Capture the cell that displays the provided text and extract its [x, y] central coordinate. 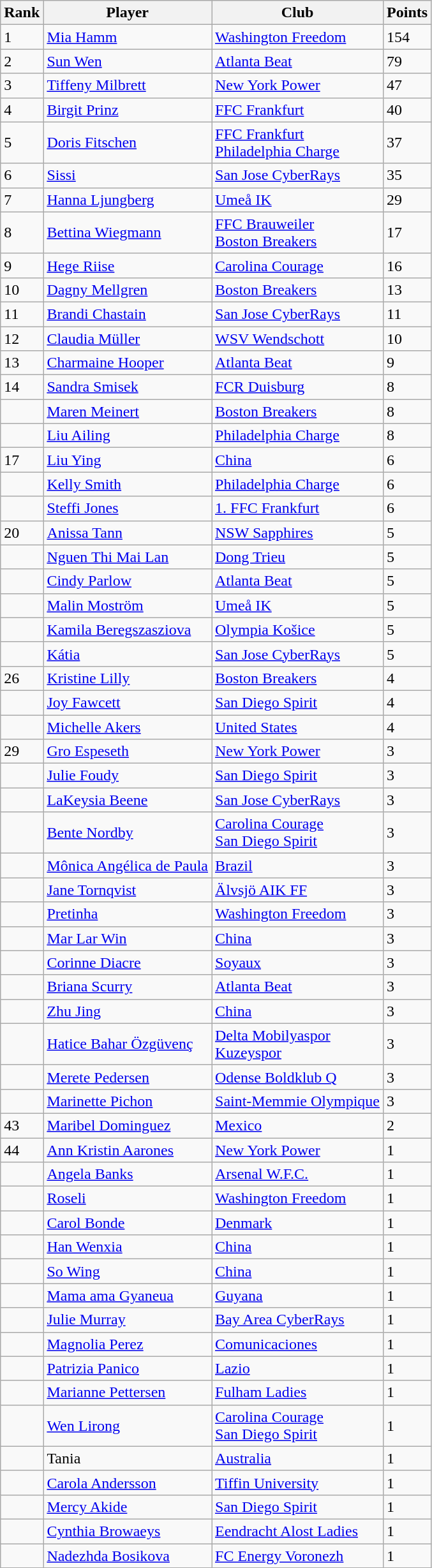
14 [22, 387]
Liu Ailing [128, 436]
Fulham Ladies [297, 1393]
Zhu Jing [128, 1011]
Mercy Akide [128, 1507]
Michelle Akers [128, 727]
Steffi Jones [128, 508]
Sun Wen [128, 61]
Nguen Thi Mai Lan [128, 557]
Älvsjö AIK FF [297, 890]
Soyaux [297, 963]
Club [297, 13]
7 [22, 200]
Charmaine Hooper [128, 363]
Australia [297, 1458]
Rank [22, 13]
Tiffeny Milbrett [128, 85]
Anissa Tann [128, 533]
So Wing [128, 1271]
Mônica Angélica de Paula [128, 866]
Corinne Diacre [128, 963]
Carol Bonde [128, 1223]
Angela Banks [128, 1174]
40 [407, 110]
Briana Scurry [128, 987]
Kristine Lilly [128, 678]
Points [407, 13]
44 [22, 1150]
Ann Kristin Aarones [128, 1150]
Roseli [128, 1199]
26 [22, 678]
Wen Lirong [128, 1425]
Denmark [297, 1223]
Lazio [297, 1368]
Delta Mobilyaspor Kuzeyspor [297, 1044]
12 [22, 339]
Comunicaciones [297, 1344]
Tiffin University [297, 1483]
Tania [128, 1458]
Eendracht Alost Ladies [297, 1531]
Julie Foudy [128, 776]
FFC Frankfurt [297, 110]
Patrizia Panico [128, 1368]
Mar Lar Win [128, 938]
Olympia Košice [297, 630]
Doris Fitschen [128, 143]
Liu Ying [128, 460]
Maren Meinert [128, 411]
16 [407, 265]
Sandra Smisek [128, 387]
Brandi Chastain [128, 314]
Dagny Mellgren [128, 290]
Sissi [128, 175]
Gro Espeseth [128, 751]
Merete Pedersen [128, 1077]
Jane Tornqvist [128, 890]
Carola Andersson [128, 1483]
Joy Fawcett [128, 702]
Hege Riise [128, 265]
FFC Brauweiler Boston Breakers [297, 232]
United States [297, 727]
37 [407, 143]
Mia Hamm [128, 37]
Kamila Beregszasziova [128, 630]
1. FFC Frankfurt [297, 508]
Birgit Prinz [128, 110]
FC Energy Voronezh [297, 1556]
Magnolia Perez [128, 1344]
Marianne Pettersen [128, 1393]
35 [407, 175]
79 [407, 61]
FCR Duisburg [297, 387]
47 [407, 85]
Bente Nordby [128, 833]
Maribel Dominguez [128, 1125]
Guyana [297, 1296]
Dong Trieu [297, 557]
Player [128, 13]
WSV Wendschott [297, 339]
Cynthia Browaeys [128, 1531]
Carolina Courage [297, 265]
Hatice Bahar Özgüvenç [128, 1044]
Arsenal W.F.C. [297, 1174]
43 [22, 1125]
NSW Sapphires [297, 533]
Bettina Wiegmann [128, 232]
FFC Frankfurt Philadelphia Charge [297, 143]
Julie Murray [128, 1320]
Hanna Ljungberg [128, 200]
Brazil [297, 866]
Kelly Smith [128, 484]
Cindy Parlow [128, 581]
Nadezhda Bosikova [128, 1556]
Marinette Pichon [128, 1101]
Bay Area CyberRays [297, 1320]
Mama ama Gyaneua [128, 1296]
Pretinha [128, 914]
Claudia Müller [128, 339]
154 [407, 37]
LaKeysia Beene [128, 800]
20 [22, 533]
Mexico [297, 1125]
Malin Moström [128, 605]
Odense Boldklub Q [297, 1077]
Han Wenxia [128, 1247]
Saint-Memmie Olympique [297, 1101]
Kátia [128, 654]
